Return [x, y] of the center of cell containing provided text 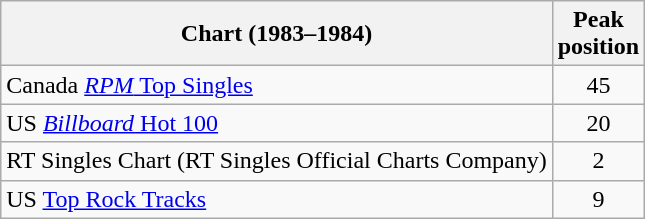
2 [598, 161]
US Top Rock Tracks [276, 199]
US Billboard Hot 100 [276, 123]
Canada RPM Top Singles [276, 85]
9 [598, 199]
20 [598, 123]
Peakposition [598, 34]
45 [598, 85]
Chart (1983–1984) [276, 34]
RT Singles Chart (RT Singles Official Charts Company) [276, 161]
